Return (X, Y) of the center of cell containing provided text 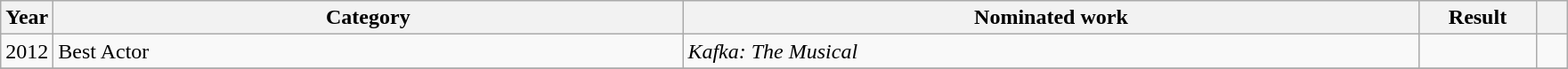
Year (27, 18)
Result (1478, 18)
Best Actor (369, 51)
Category (369, 18)
2012 (27, 51)
Kafka: The Musical (1051, 51)
Nominated work (1051, 18)
